Return (x, y) of the center of cell containing provided text 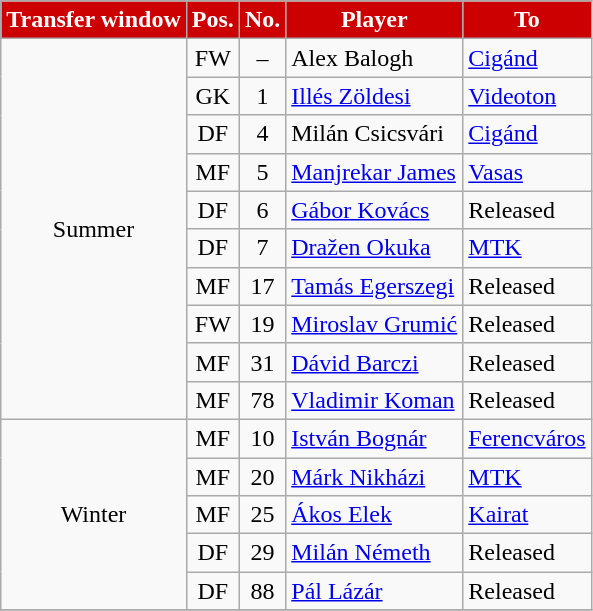
Kairat (527, 515)
To (527, 20)
Videoton (527, 96)
Summer (94, 230)
31 (262, 362)
Transfer window (94, 20)
Dávid Barczi (374, 362)
Ákos Elek (374, 515)
István Bognár (374, 438)
6 (262, 210)
25 (262, 515)
Winter (94, 514)
Player (374, 20)
88 (262, 591)
5 (262, 172)
Manjrekar James (374, 172)
Dražen Okuka (374, 248)
Márk Nikházi (374, 477)
10 (262, 438)
Vasas (527, 172)
No. (262, 20)
78 (262, 400)
20 (262, 477)
Alex Balogh (374, 58)
4 (262, 134)
Vladimir Koman (374, 400)
Tamás Egerszegi (374, 286)
Gábor Kovács (374, 210)
Miroslav Grumić (374, 324)
Milán Csicsvári (374, 134)
GK (212, 96)
17 (262, 286)
7 (262, 248)
Milán Németh (374, 553)
Pál Lázár (374, 591)
Ferencváros (527, 438)
– (262, 58)
19 (262, 324)
1 (262, 96)
Illés Zöldesi (374, 96)
Pos. (212, 20)
29 (262, 553)
